Locate the cell with the specified text and output its [X, Y] center coordinate. 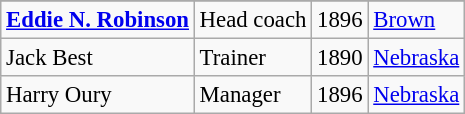
Manager [252, 95]
Jack Best [98, 58]
Harry Oury [98, 95]
Head coach [252, 20]
1890 [340, 58]
Trainer [252, 58]
Eddie N. Robinson [98, 20]
Brown [416, 20]
